Output the (X, Y) coordinate of the center of the cell containing the given text.  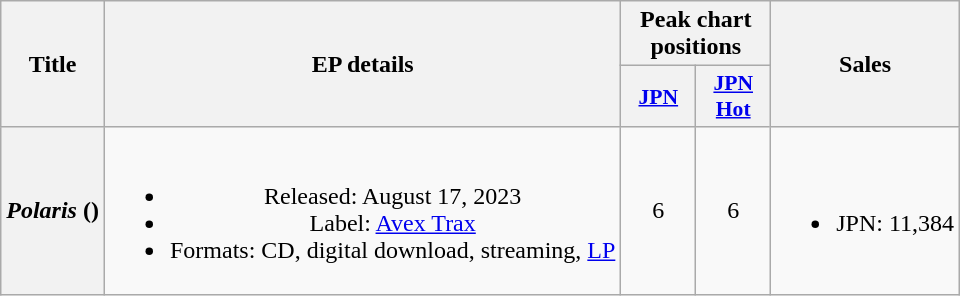
JPN: 11,384 (866, 210)
EP details (362, 64)
Sales (866, 64)
Polaris () (53, 210)
JPNHot (734, 96)
JPN (658, 96)
Title (53, 64)
Released: August 17, 2023Label: Avex TraxFormats: CD, digital download, streaming, LP (362, 210)
Peak chart positions (696, 34)
